Capture the cell that displays the provided text and extract its [X, Y] central coordinate. 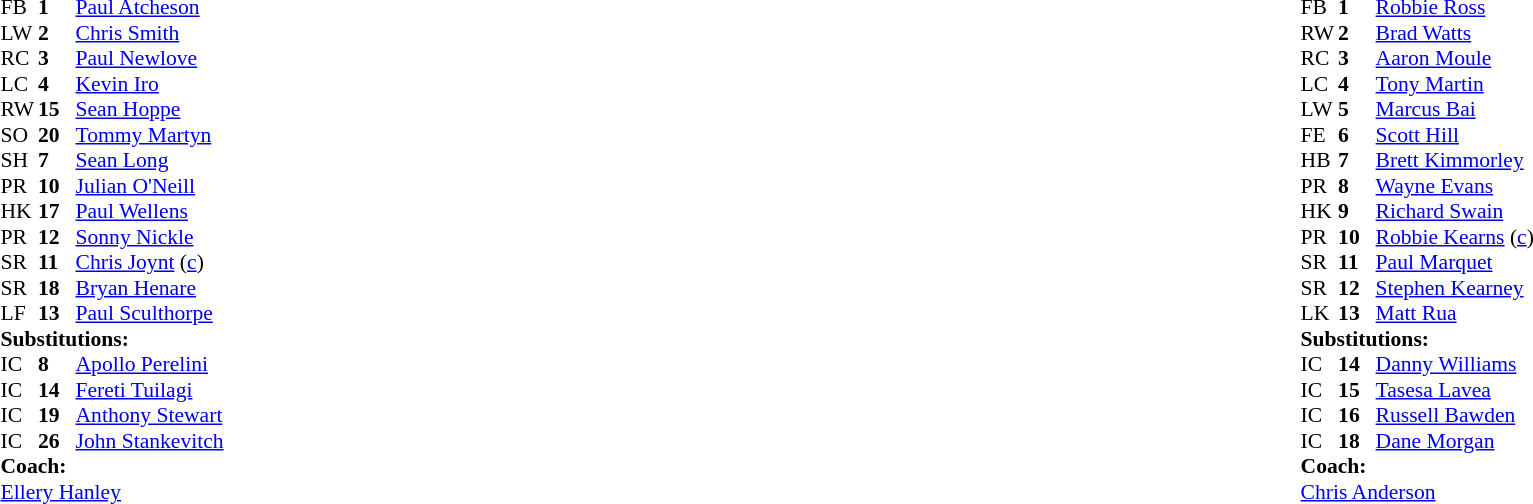
Bryan Henare [150, 288]
John Stankevitch [150, 441]
Chris Smith [150, 33]
Sean Long [150, 161]
Paul Newlove [150, 59]
16 [1357, 415]
Tommy Martyn [150, 135]
Fereti Tuilagi [150, 390]
Paul Wellens [150, 211]
Apollo Perelini [150, 365]
20 [57, 135]
HB [1320, 161]
Sean Hoppe [150, 109]
LF [19, 313]
Sonny Nickle [150, 237]
FE [1320, 135]
17 [57, 211]
Paul Sculthorpe [150, 313]
Chris Joynt (c) [150, 263]
SO [19, 135]
Substitutions: [112, 339]
Kevin Iro [150, 84]
6 [1357, 135]
LK [1320, 313]
SH [19, 161]
19 [57, 415]
Coach: [112, 467]
5 [1357, 109]
Anthony Stewart [150, 415]
9 [1357, 211]
Julian O'Neill [150, 186]
26 [57, 441]
